Pinpoint the cell where the given text exists, returning its (x, y) midpoint coordinate. 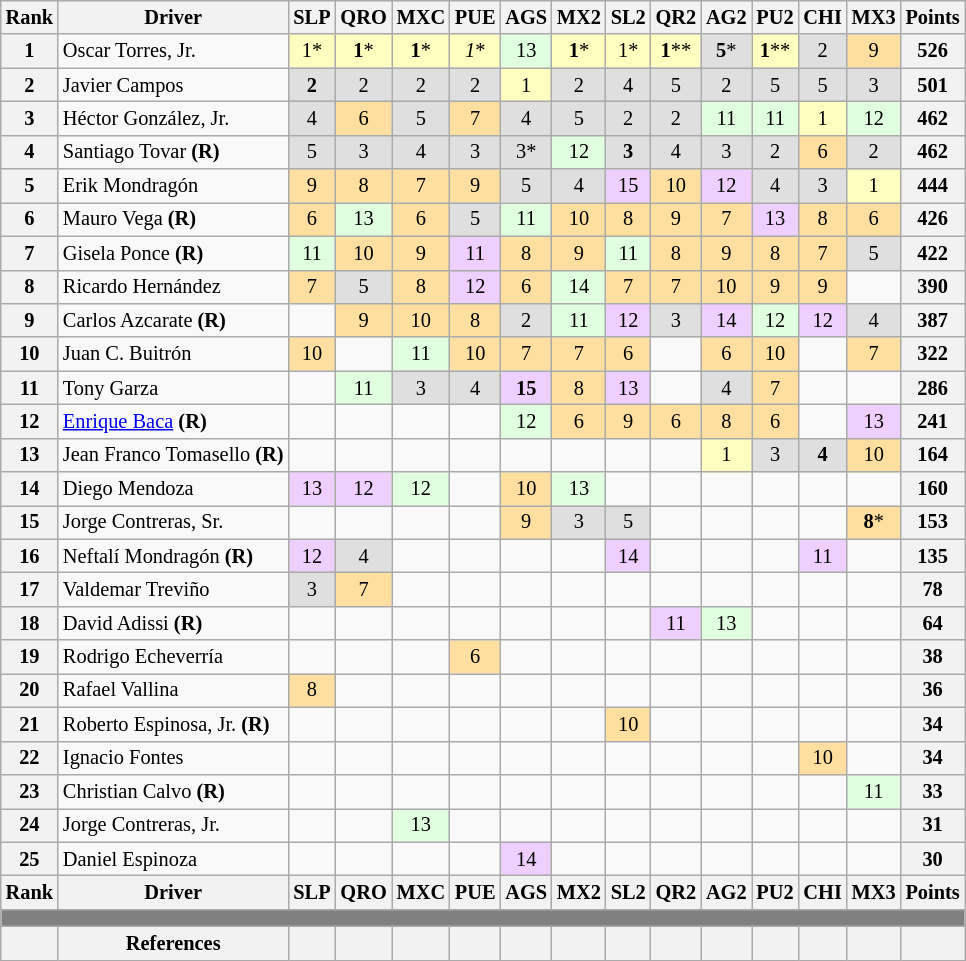
Juan C. Buitrón (173, 354)
Valdemar Treviño (173, 589)
Gisela Ponce (R) (173, 253)
Jorge Contreras, Sr. (173, 522)
Daniel Espinoza (173, 859)
426 (933, 219)
16 (30, 556)
322 (933, 354)
422 (933, 253)
444 (933, 186)
Javier Campos (173, 85)
Christian Calvo (R) (173, 791)
References (173, 943)
25 (30, 859)
38 (933, 657)
36 (933, 690)
164 (933, 455)
21 (30, 724)
Erik Mondragón (173, 186)
Carlos Azcarate (R) (173, 320)
64 (933, 623)
390 (933, 287)
3* (526, 152)
501 (933, 85)
387 (933, 320)
78 (933, 589)
Enrique Baca (R) (173, 421)
Diego Mendoza (173, 489)
19 (30, 657)
Mauro Vega (R) (173, 219)
160 (933, 489)
Neftalí Mondragón (R) (173, 556)
Ignacio Fontes (173, 758)
22 (30, 758)
5* (726, 51)
Roberto Espinosa, Jr. (R) (173, 724)
153 (933, 522)
Jean Franco Tomasello (R) (173, 455)
Rafael Vallina (173, 690)
286 (933, 388)
24 (30, 825)
Rodrigo Echeverría (173, 657)
135 (933, 556)
30 (933, 859)
33 (933, 791)
526 (933, 51)
Santiago Tovar (R) (173, 152)
241 (933, 421)
17 (30, 589)
Oscar Torres, Jr. (173, 51)
20 (30, 690)
23 (30, 791)
18 (30, 623)
8* (874, 522)
Ricardo Hernández (173, 287)
Tony Garza (173, 388)
David Adissi (R) (173, 623)
31 (933, 825)
Jorge Contreras, Jr. (173, 825)
Héctor González, Jr. (173, 118)
